Search for the cell housing the specified text and yield its [x, y] center coordinate. 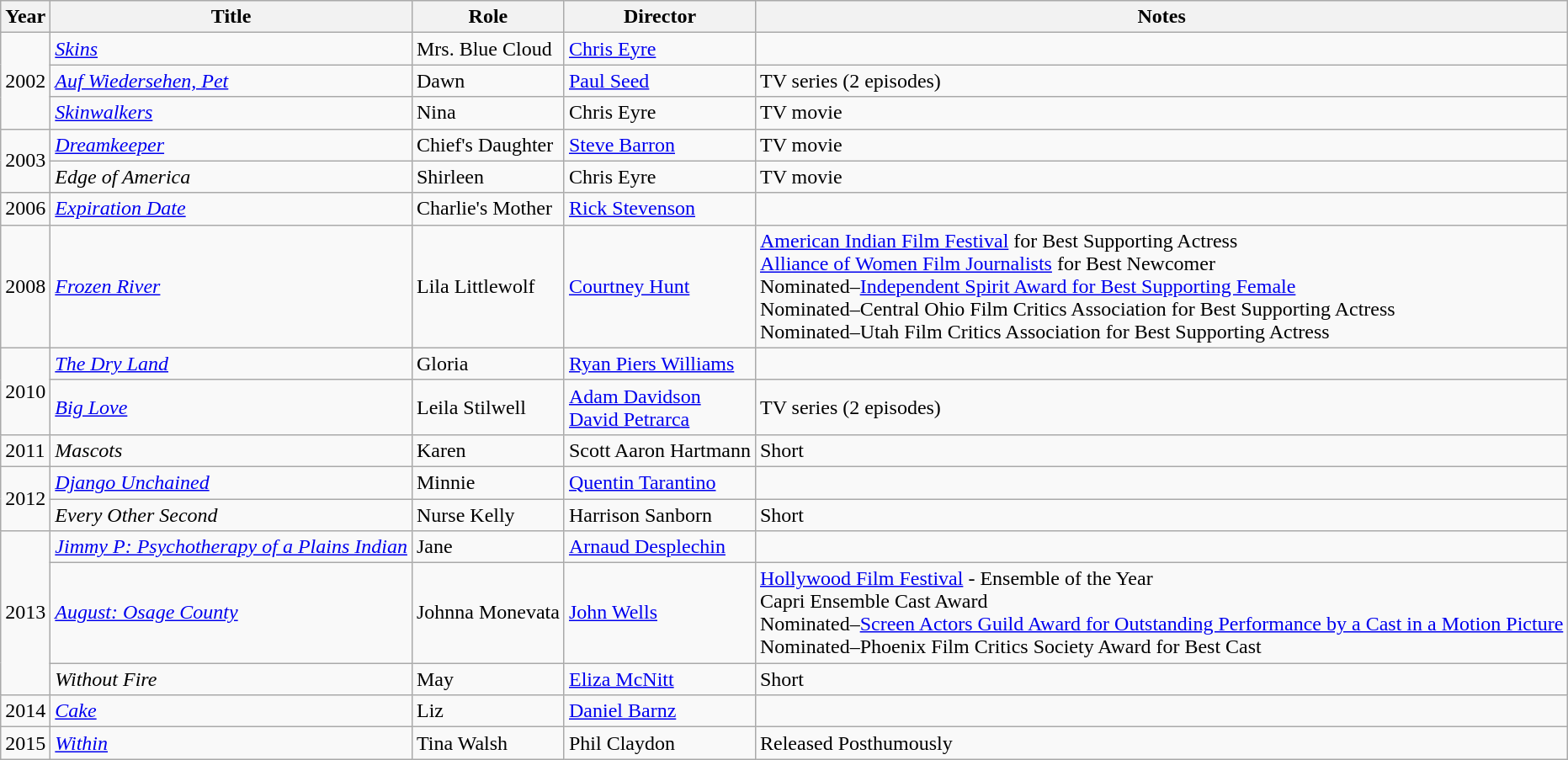
Auf Wiedersehen, Pet [231, 81]
Skins [231, 49]
Nina [488, 113]
John Wells [660, 613]
August: Osage County [231, 613]
2011 [25, 450]
Mascots [231, 450]
2014 [25, 711]
Lila Littlewolf [488, 286]
2015 [25, 743]
Dreamkeeper [231, 145]
Cake [231, 711]
Adam DavidsonDavid Petrarca [660, 407]
Without Fire [231, 679]
2008 [25, 286]
The Dry Land [231, 364]
Skinwalkers [231, 113]
2002 [25, 81]
May [488, 679]
Tina Walsh [488, 743]
Jimmy P: Psychotherapy of a Plains Indian [231, 547]
Dawn [488, 81]
Django Unchained [231, 482]
Courtney Hunt [660, 286]
Scott Aaron Hartmann [660, 450]
Expiration Date [231, 209]
Big Love [231, 407]
Rick Stevenson [660, 209]
2006 [25, 209]
Role [488, 17]
Ryan Piers Williams [660, 364]
Harrison Sanborn [660, 514]
Daniel Barnz [660, 711]
Liz [488, 711]
Phil Claydon [660, 743]
Within [231, 743]
Shirleen [488, 177]
Director [660, 17]
Charlie's Mother [488, 209]
Paul Seed [660, 81]
Edge of America [231, 177]
Released Posthumously [1161, 743]
Every Other Second [231, 514]
Arnaud Desplechin [660, 547]
2003 [25, 161]
Karen [488, 450]
Eliza McNitt [660, 679]
2013 [25, 613]
Mrs. Blue Cloud [488, 49]
Nurse Kelly [488, 514]
Gloria [488, 364]
Quentin Tarantino [660, 482]
Frozen River [231, 286]
Johnna Monevata [488, 613]
Title [231, 17]
Year [25, 17]
Minnie [488, 482]
Chief's Daughter [488, 145]
Steve Barron [660, 145]
2010 [25, 391]
2012 [25, 498]
Notes [1161, 17]
Leila Stilwell [488, 407]
Jane [488, 547]
